Locate the cell with the specified text and output its (X, Y) center coordinate. 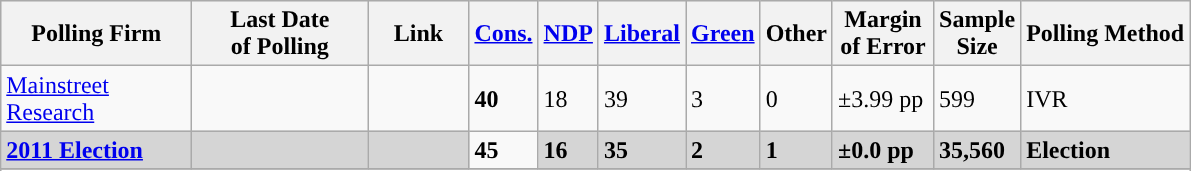
0 (796, 98)
1 (796, 150)
NDP (568, 34)
2 (724, 150)
Mainstreet Research (96, 98)
3 (724, 98)
45 (504, 150)
Election (1106, 150)
599 (978, 98)
40 (504, 98)
16 (568, 150)
Last Dateof Polling (280, 34)
±0.0 pp (882, 150)
18 (568, 98)
35 (642, 150)
Other (796, 34)
Link (418, 34)
±3.99 pp (882, 98)
Marginof Error (882, 34)
Polling Firm (96, 34)
IVR (1106, 98)
Polling Method (1106, 34)
Liberal (642, 34)
39 (642, 98)
35,560 (978, 150)
SampleSize (978, 34)
Green (724, 34)
2011 Election (96, 150)
Cons. (504, 34)
